Scan for the cell matching the given text and deliver its (x, y) coordinate at center. 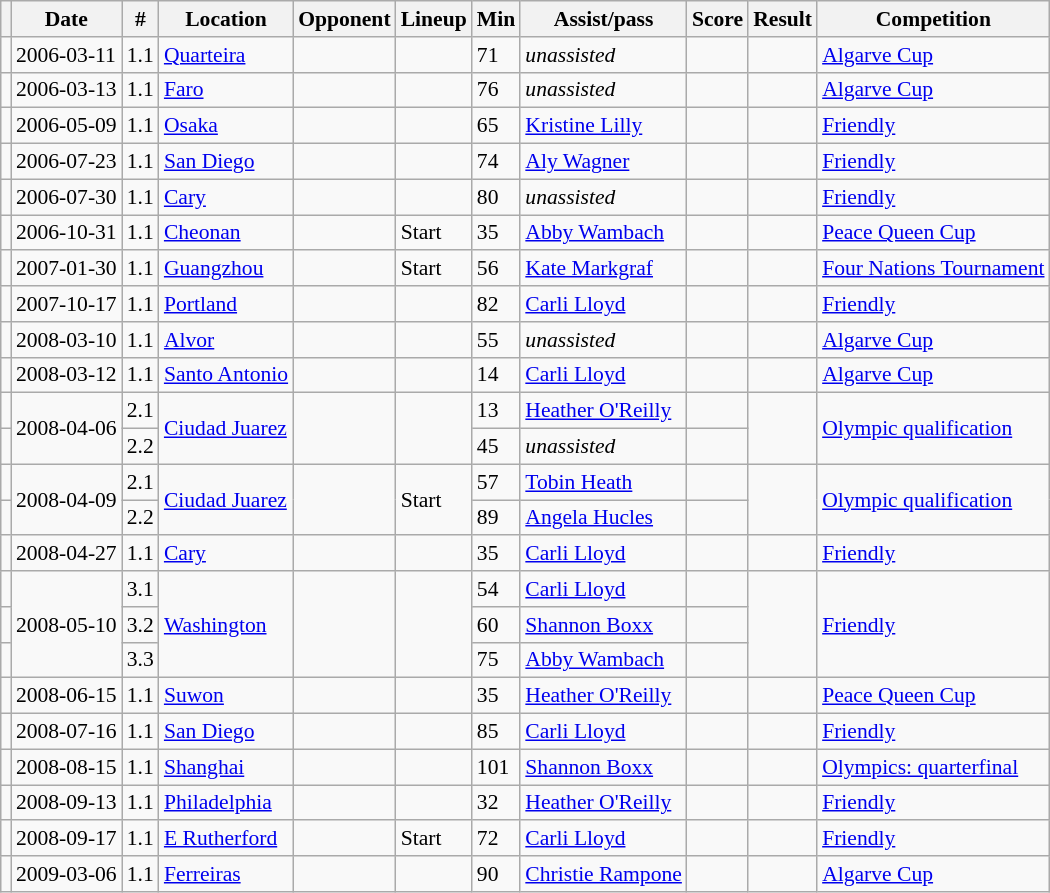
Opponent (344, 19)
3.3 (140, 660)
72 (496, 839)
2008-03-10 (66, 340)
80 (496, 197)
Four Nations Tournament (933, 269)
Ferreiras (226, 874)
2006-10-31 (66, 233)
Portland (226, 304)
Washington (226, 624)
2006-05-09 (66, 126)
Alvor (226, 340)
Santo Antonio (226, 375)
Result (782, 19)
56 (496, 269)
2008-09-17 (66, 839)
Date (66, 19)
3.1 (140, 589)
2008-03-12 (66, 375)
E Rutherford (226, 839)
101 (496, 767)
2007-01-30 (66, 269)
32 (496, 803)
82 (496, 304)
Shanghai (226, 767)
Faro (226, 90)
Christie Rampone (604, 874)
Kristine Lilly (604, 126)
Kate Markgraf (604, 269)
# (140, 19)
2007-10-17 (66, 304)
76 (496, 90)
54 (496, 589)
2008-06-15 (66, 696)
Tobin Heath (604, 482)
3.2 (140, 625)
Suwon (226, 696)
Angela Hucles (604, 518)
Cheonan (226, 233)
13 (496, 411)
Olympics: quarterfinal (933, 767)
60 (496, 625)
2006-03-13 (66, 90)
71 (496, 55)
14 (496, 375)
74 (496, 162)
57 (496, 482)
65 (496, 126)
2008-04-06 (66, 428)
55 (496, 340)
Philadelphia (226, 803)
Guangzhou (226, 269)
Min (496, 19)
2006-07-30 (66, 197)
2008-05-10 (66, 624)
Quarteira (226, 55)
45 (496, 447)
75 (496, 660)
Competition (933, 19)
Lineup (434, 19)
90 (496, 874)
89 (496, 518)
2008-07-16 (66, 732)
2006-07-23 (66, 162)
2008-04-09 (66, 500)
85 (496, 732)
Osaka (226, 126)
2008-04-27 (66, 554)
2008-08-15 (66, 767)
2009-03-06 (66, 874)
Aly Wagner (604, 162)
Assist/pass (604, 19)
2006-03-11 (66, 55)
Location (226, 19)
Score (718, 19)
2008-09-13 (66, 803)
